Provide the (x, y) coordinate of the cell's center where the given text is located.  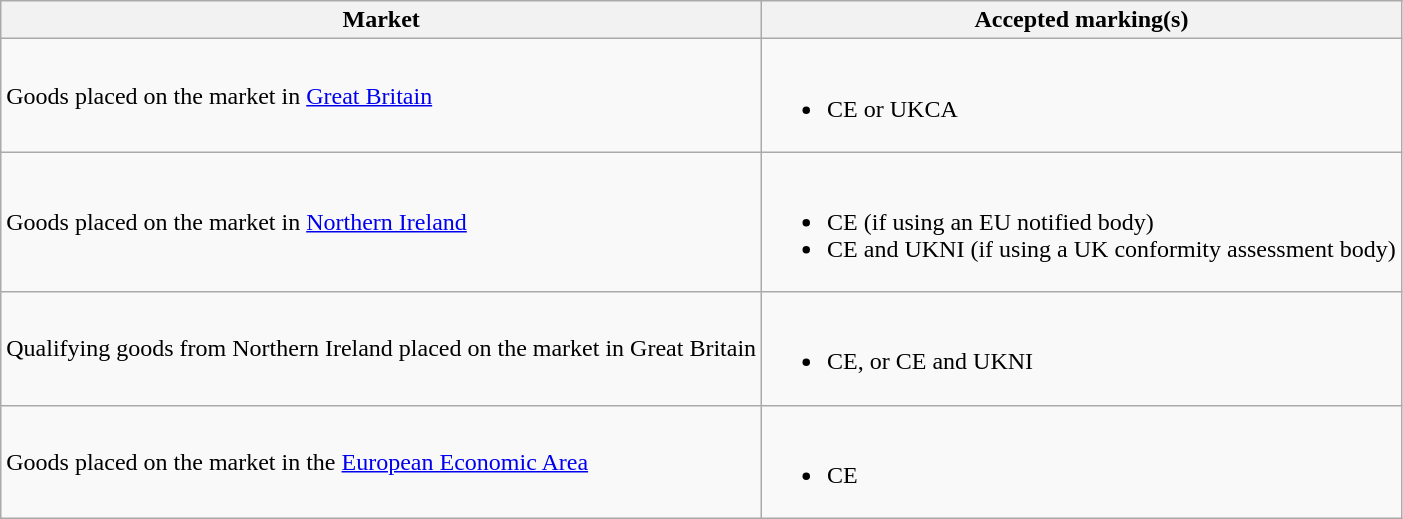
Goods placed on the market in Great Britain (382, 96)
CE or UKCA (1082, 96)
Market (382, 20)
CE, or CE and UKNI (1082, 348)
Qualifying goods from Northern Ireland placed on the market in Great Britain (382, 348)
CE (if using an EU notified body)CE and UKNI (if using a UK conformity assessment body) (1082, 222)
Goods placed on the market in the European Economic Area (382, 462)
Goods placed on the market in Northern Ireland (382, 222)
Accepted marking(s) (1082, 20)
CE (1082, 462)
